Return the (x, y) coordinate for the center point of the cell that contains the specified text.  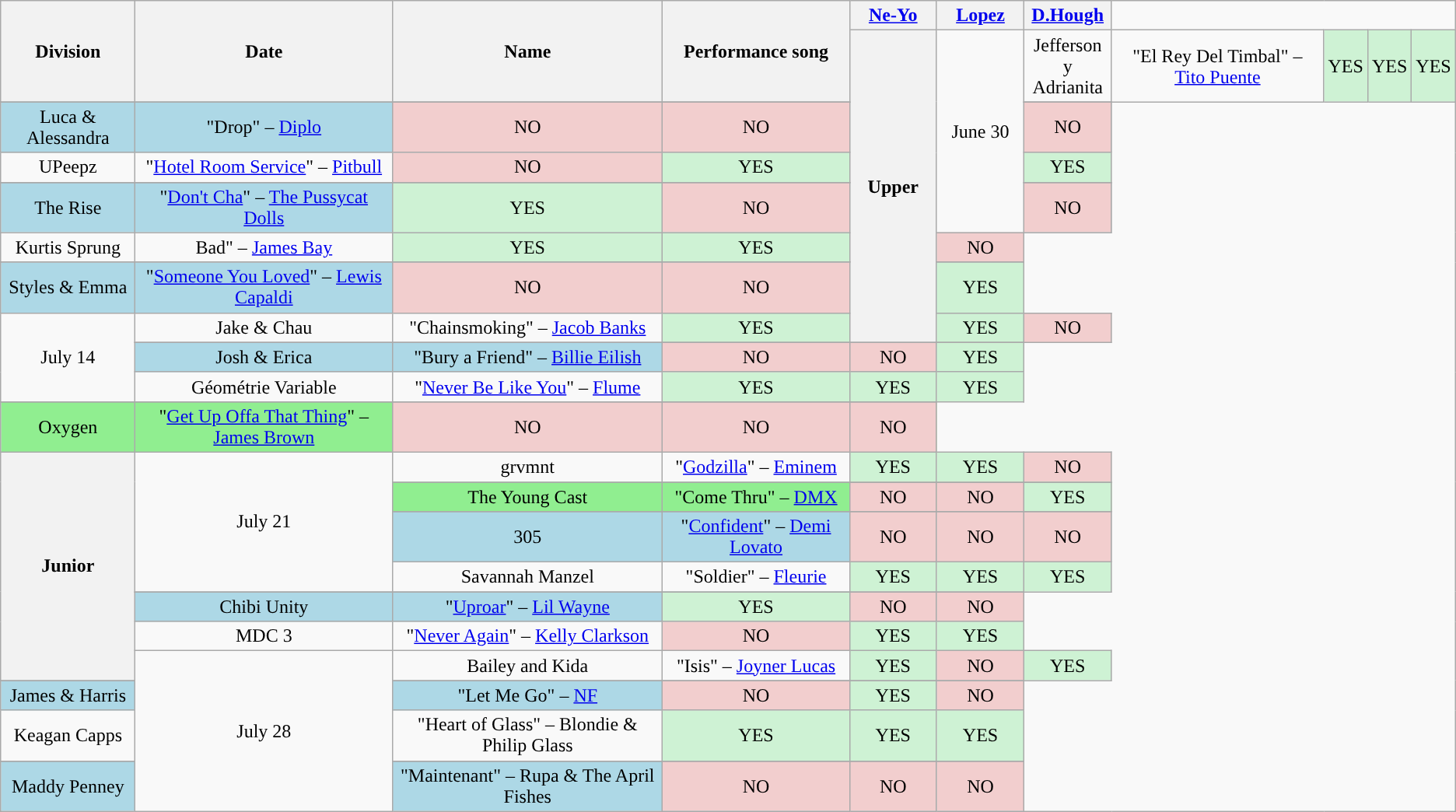
"El Rey Del Timbal" – Tito Puente (1218, 66)
July 28 (264, 731)
"Get Up Offa That Thing" – James Brown (264, 426)
Name (527, 51)
Junior (68, 566)
Josh & Erica (264, 357)
Bad" – James Bay (264, 247)
"Chainsmoking" – Jacob Banks (527, 327)
MDC 3 (264, 636)
Keagan Capps (68, 736)
Division (68, 51)
305 (527, 537)
"Bury a Friend" – Billie Eilish (527, 357)
"Isis" – Joyner Lucas (756, 666)
grvmnt (527, 467)
The Young Cast (527, 497)
"Soldier" – Fleurie (756, 577)
Lopez (980, 16)
"Hotel Room Service" – Pitbull (264, 167)
D.Hough (1068, 16)
James & Harris (68, 695)
"Confident" – Demi Lovato (756, 537)
June 30 (980, 131)
Kurtis Sprung (68, 247)
"Drop" – Diplo (264, 128)
July 14 (68, 357)
Styles & Emma (68, 288)
"Never Be Like You" – Flume (527, 387)
Chibi Unity (264, 607)
Jefferson y Adrianita (1068, 66)
"Come Thru" – DMX (756, 497)
"Heart of Glass" – Blondie & Philip Glass (527, 736)
"Someone You Loved" – Lewis Capaldi (264, 288)
Maddy Penney (68, 786)
"Godzilla" – Eminem (756, 467)
"Don't Cha" – The Pussycat Dolls (264, 207)
Bailey and Kida (527, 666)
Oxygen (68, 426)
The Rise (68, 207)
Upper (893, 187)
July 21 (264, 521)
"Never Again" – Kelly Clarkson (527, 636)
Performance song (756, 51)
"Let Me Go" – NF (527, 695)
"Maintenant" – Rupa & The April Fishes (527, 786)
UPeepz (68, 167)
Date (264, 51)
Luca & Alessandra (68, 128)
Savannah Manzel (527, 577)
Ne-Yo (893, 16)
Géométrie Variable (264, 387)
Jake & Chau (264, 327)
"Uproar" – Lil Wayne (527, 607)
